Detect which cell encompasses the target text, then output its (x, y) center coordinate. 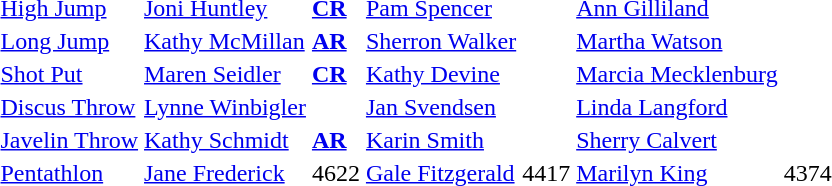
Jan Svendsen (440, 107)
Martha Watson (677, 41)
Karin Smith (440, 140)
Maren Seidler (226, 74)
Kathy Devine (440, 74)
CR (336, 74)
Kathy McMillan (226, 41)
Marcia Mecklenburg (677, 74)
Kathy Schmidt (226, 140)
Sherron Walker (440, 41)
Sherry Calvert (677, 140)
Linda Langford (677, 107)
Lynne Winbigler (226, 107)
